Output the [x, y] coordinate of the center of the cell containing the given text.  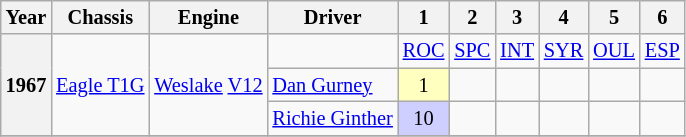
4 [564, 17]
5 [614, 17]
Weslake V12 [208, 84]
6 [662, 17]
ROC [424, 51]
Eagle T1G [100, 84]
INT [517, 51]
OUL [614, 51]
3 [517, 17]
Engine [208, 17]
Year [26, 17]
10 [424, 118]
SYR [564, 51]
Richie Ginther [332, 118]
Dan Gurney [332, 85]
ESP [662, 51]
Chassis [100, 17]
1967 [26, 84]
2 [472, 17]
SPC [472, 51]
Driver [332, 17]
